Pinpoint the cell where the given text exists, returning its (X, Y) midpoint coordinate. 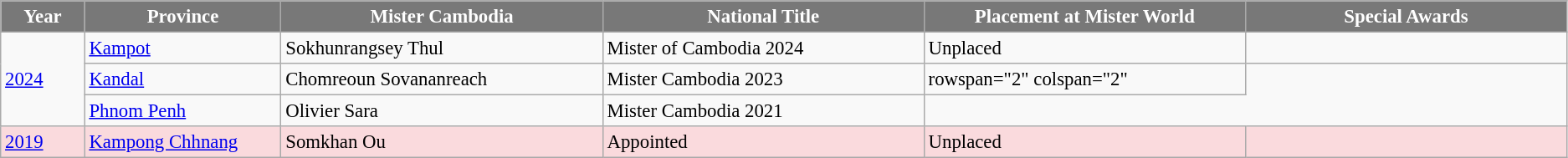
Olivier Sara (442, 111)
Special Awards (1406, 17)
Kampong Chhnang (182, 142)
rowspan="2" colspan="2" (1084, 79)
Sokhunrangsey Thul (442, 48)
Kampot (182, 48)
Chomreoun Sovananreach (442, 79)
Year (43, 17)
Placement at Mister World (1084, 17)
2019 (43, 142)
2024 (43, 80)
Kandal (182, 79)
Appointed (763, 142)
Mister of Cambodia 2024 (763, 48)
Mister Cambodia 2021 (763, 111)
Mister Cambodia (442, 17)
Province (182, 17)
National Title (763, 17)
Somkhan Ou (442, 142)
Phnom Penh (182, 111)
Mister Cambodia 2023 (763, 79)
